Extract the (X, Y) coordinate from the center of the cell holding the provided text.  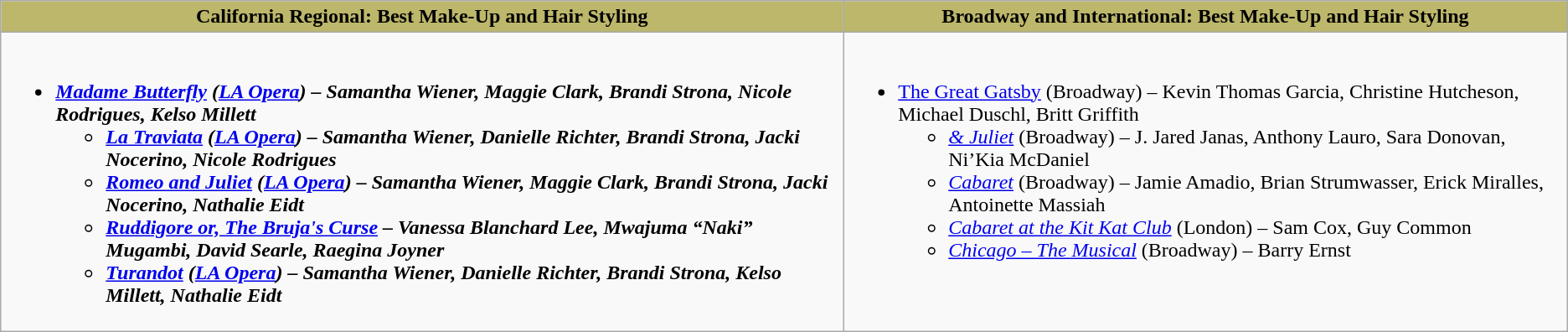
California Regional: Best Make-Up and Hair Styling (422, 17)
Broadway and International: Best Make-Up and Hair Styling (1206, 17)
